Locate the cell with the specified text and output its (X, Y) center coordinate. 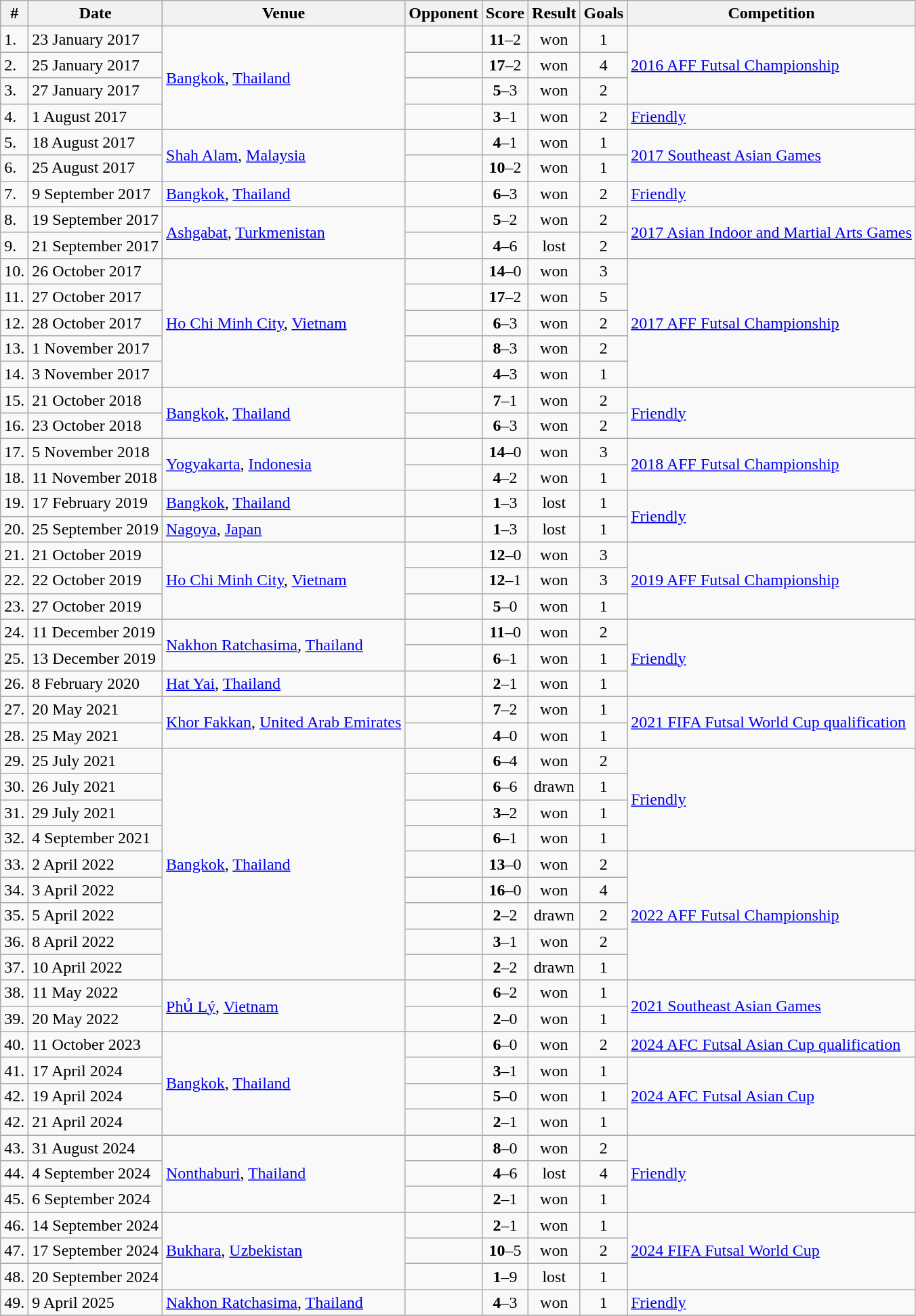
31 August 2024 (96, 1148)
20. (15, 529)
10–2 (505, 168)
8–0 (505, 1148)
6–4 (505, 761)
26 October 2017 (96, 271)
3–2 (505, 813)
19 September 2017 (96, 219)
11–0 (505, 632)
Score (505, 14)
Phủ Lý, Vietnam (284, 1006)
49. (15, 1302)
34. (15, 890)
27 October 2019 (96, 606)
23 October 2018 (96, 426)
2016 AFF Futsal Championship (772, 65)
9. (15, 245)
16–0 (505, 890)
40. (15, 1044)
10–5 (505, 1251)
41. (15, 1070)
31. (15, 813)
11 December 2019 (96, 632)
28 October 2017 (96, 323)
11. (15, 297)
2021 Southeast Asian Games (772, 1006)
11 October 2023 (96, 1044)
7–1 (505, 400)
21 October 2018 (96, 400)
Opponent (444, 14)
21 October 2019 (96, 555)
7–2 (505, 709)
2017 AFF Futsal Championship (772, 322)
37. (15, 967)
44. (15, 1174)
20 May 2022 (96, 1019)
7. (15, 194)
Hat Yai, Thailand (284, 683)
17 April 2024 (96, 1070)
18. (15, 477)
26. (15, 683)
11–2 (505, 39)
1 November 2017 (96, 349)
2022 AFF Futsal Championship (772, 916)
Nagoya, Japan (284, 529)
Shah Alam, Malaysia (284, 155)
12. (15, 323)
19 April 2024 (96, 1096)
Ashgabat, Turkmenistan (284, 232)
18 August 2017 (96, 142)
48. (15, 1277)
22. (15, 580)
4–0 (505, 735)
Nonthaburi, Thailand (284, 1174)
8. (15, 219)
4 September 2021 (96, 839)
25 January 2017 (96, 65)
3 April 2022 (96, 890)
27 October 2017 (96, 297)
3 November 2017 (96, 375)
8 April 2022 (96, 941)
33. (15, 864)
5–2 (505, 219)
11 November 2018 (96, 477)
2019 AFF Futsal Championship (772, 580)
38. (15, 993)
2021 FIFA Futsal World Cup qualification (772, 722)
12–0 (505, 555)
36. (15, 941)
2018 AFF Futsal Championship (772, 465)
8–3 (505, 349)
11 May 2022 (96, 993)
23. (15, 606)
Date (96, 14)
Yogyakarta, Indonesia (284, 465)
Goals (604, 14)
5–3 (505, 91)
2024 FIFA Futsal World Cup (772, 1251)
10. (15, 271)
25 September 2019 (96, 529)
19. (15, 503)
27 January 2017 (96, 91)
8 February 2020 (96, 683)
46. (15, 1225)
47. (15, 1251)
2017 Asian Indoor and Martial Arts Games (772, 232)
3. (15, 91)
28. (15, 735)
29. (15, 761)
45. (15, 1200)
6–0 (505, 1044)
25. (15, 658)
Bukhara, Uzbekistan (284, 1251)
17 February 2019 (96, 503)
16. (15, 426)
2–0 (505, 1019)
21. (15, 555)
6 September 2024 (96, 1200)
5 November 2018 (96, 452)
17 September 2024 (96, 1251)
Venue (284, 14)
Competition (772, 14)
23 January 2017 (96, 39)
25 May 2021 (96, 735)
17. (15, 452)
# (15, 14)
21 April 2024 (96, 1122)
9 April 2025 (96, 1302)
25 August 2017 (96, 168)
35. (15, 916)
27. (15, 709)
2 April 2022 (96, 864)
6–6 (505, 787)
5 (604, 297)
2. (15, 65)
15. (15, 400)
6–2 (505, 993)
1–9 (505, 1277)
2024 AFC Futsal Asian Cup qualification (772, 1044)
9 September 2017 (96, 194)
13–0 (505, 864)
1 August 2017 (96, 116)
24. (15, 632)
43. (15, 1148)
14. (15, 375)
1. (15, 39)
4–1 (505, 142)
4–2 (505, 477)
Khor Fakkan, United Arab Emirates (284, 722)
10 April 2022 (96, 967)
25 July 2021 (96, 761)
2017 Southeast Asian Games (772, 155)
12–1 (505, 580)
6. (15, 168)
Result (554, 14)
32. (15, 839)
22 October 2019 (96, 580)
5 April 2022 (96, 916)
30. (15, 787)
39. (15, 1019)
13 December 2019 (96, 658)
4 September 2024 (96, 1174)
26 July 2021 (96, 787)
29 July 2021 (96, 813)
20 May 2021 (96, 709)
5. (15, 142)
14 September 2024 (96, 1225)
2024 AFC Futsal Asian Cup (772, 1096)
21 September 2017 (96, 245)
13. (15, 349)
20 September 2024 (96, 1277)
4. (15, 116)
